Find where the given text appears and provide that cell's center as (x, y) coordinate. 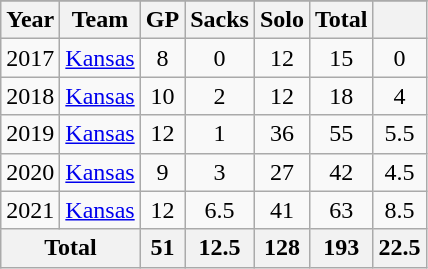
Year (30, 20)
128 (282, 248)
2021 (30, 210)
5.5 (400, 134)
2017 (30, 58)
10 (162, 96)
4 (400, 96)
8.5 (400, 210)
15 (341, 58)
Solo (282, 20)
9 (162, 172)
GP (162, 20)
63 (341, 210)
4.5 (400, 172)
8 (162, 58)
18 (341, 96)
12.5 (220, 248)
2019 (30, 134)
2 (220, 96)
3 (220, 172)
2020 (30, 172)
27 (282, 172)
Team (100, 20)
Sacks (220, 20)
193 (341, 248)
42 (341, 172)
6.5 (220, 210)
41 (282, 210)
22.5 (400, 248)
2018 (30, 96)
51 (162, 248)
55 (341, 134)
1 (220, 134)
36 (282, 134)
